Scan for the cell matching the given text and deliver its (x, y) coordinate at center. 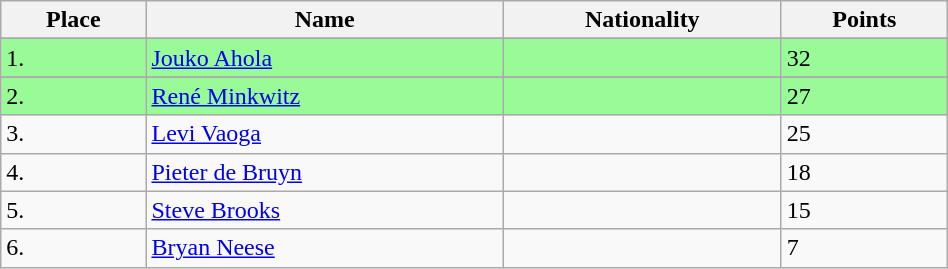
7 (864, 248)
Nationality (642, 20)
Jouko Ahola (324, 58)
Points (864, 20)
4. (74, 172)
Levi Vaoga (324, 134)
32 (864, 58)
27 (864, 96)
Bryan Neese (324, 248)
René Minkwitz (324, 96)
25 (864, 134)
Name (324, 20)
5. (74, 210)
Pieter de Bruyn (324, 172)
Place (74, 20)
Steve Brooks (324, 210)
6. (74, 248)
15 (864, 210)
18 (864, 172)
2. (74, 96)
3. (74, 134)
1. (74, 58)
